Provide the [x, y] coordinate of the cell's center where the given text is located.  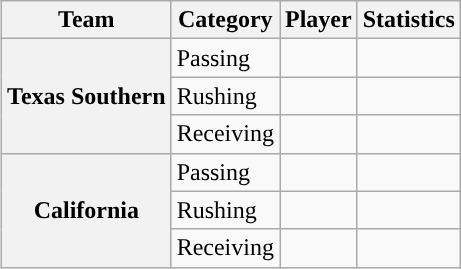
Texas Southern [87, 96]
Statistics [408, 20]
Category [225, 20]
Player [319, 20]
Team [87, 20]
California [87, 210]
